Scan for the cell matching the given text and deliver its [X, Y] coordinate at center. 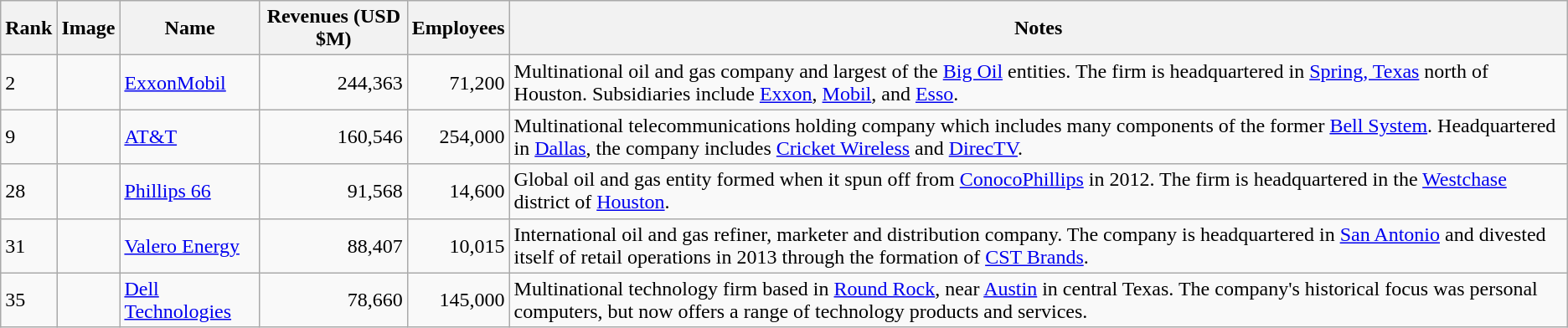
254,000 [458, 137]
160,546 [333, 137]
88,407 [333, 246]
31 [28, 246]
2 [28, 82]
Dell Technologies [189, 300]
AT&T [189, 137]
78,660 [333, 300]
Global oil and gas entity formed when it spun off from ConocoPhillips in 2012. The firm is headquartered in the Westchase district of Houston. [1039, 191]
Revenues (USD $M) [333, 28]
ExxonMobil [189, 82]
14,600 [458, 191]
Employees [458, 28]
9 [28, 137]
Rank [28, 28]
Valero Energy [189, 246]
Phillips 66 [189, 191]
91,568 [333, 191]
Name [189, 28]
35 [28, 300]
71,200 [458, 82]
244,363 [333, 82]
145,000 [458, 300]
28 [28, 191]
Notes [1039, 28]
Image [89, 28]
10,015 [458, 246]
